Pinpoint the cell where the given text exists, returning its (X, Y) midpoint coordinate. 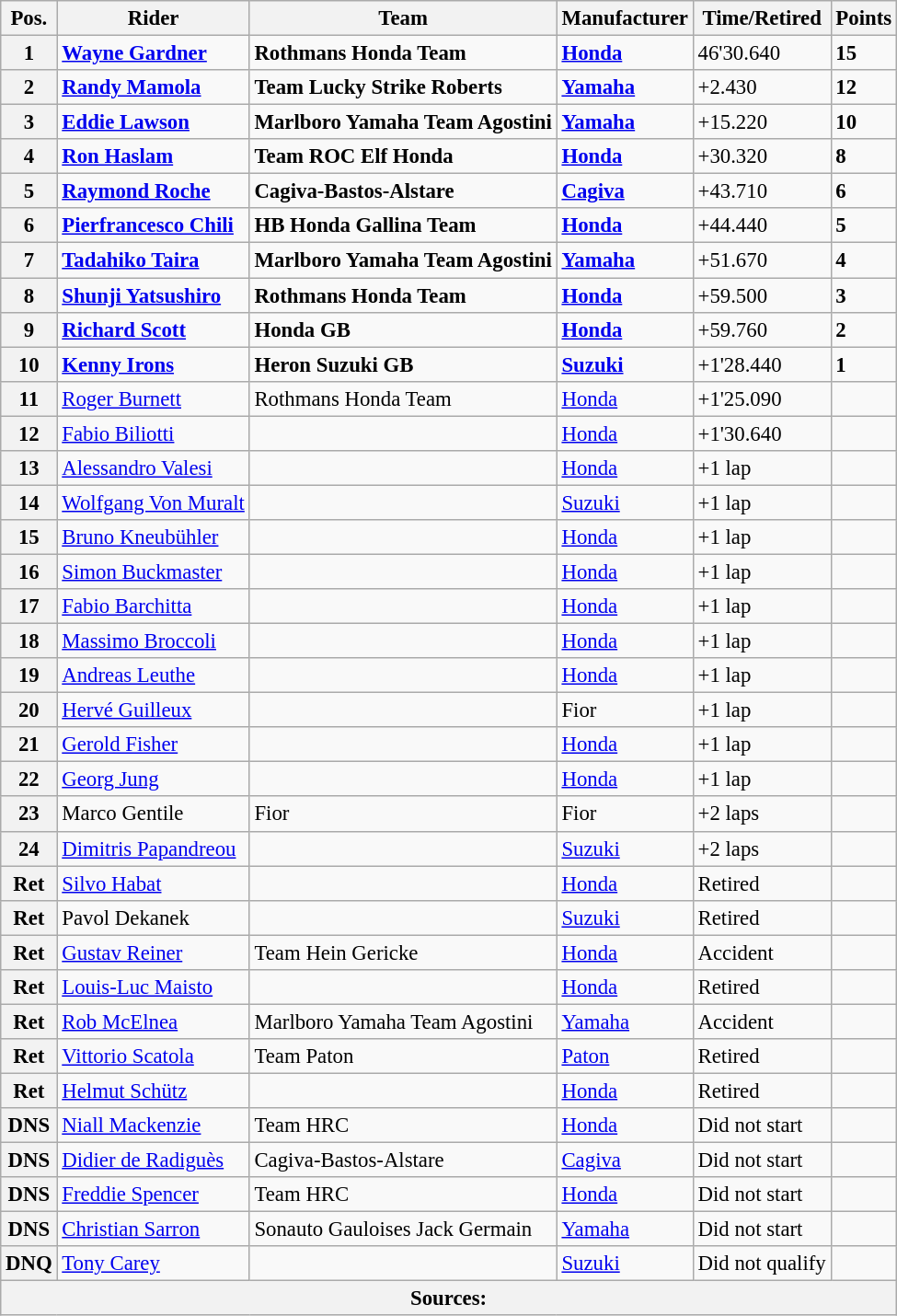
Alessandro Valesi (153, 468)
Kenny Irons (153, 364)
Fabio Barchitta (153, 606)
14 (29, 502)
Wolfgang Von Muralt (153, 502)
Did not qualify (762, 1264)
20 (29, 710)
+59.500 (762, 295)
Didier de Radiguès (153, 1160)
+43.710 (762, 191)
Vittorio Scatola (153, 1056)
19 (29, 675)
Hervé Guilleux (153, 710)
Richard Scott (153, 329)
11 (29, 398)
Rob McElnea (153, 1022)
Team ROC Elf Honda (403, 156)
24 (29, 848)
Georg Jung (153, 779)
9 (29, 329)
Tony Carey (153, 1264)
18 (29, 641)
Silvo Habat (153, 883)
+1'28.440 (762, 364)
13 (29, 468)
16 (29, 571)
+59.760 (762, 329)
Eddie Lawson (153, 122)
Gustav Reiner (153, 952)
Time/Retired (762, 18)
Massimo Broccoli (153, 641)
Pavol Dekanek (153, 918)
Team Paton (403, 1056)
Raymond Roche (153, 191)
Christian Sarron (153, 1229)
Simon Buckmaster (153, 571)
Pierfrancesco Chili (153, 225)
17 (29, 606)
+2.430 (762, 87)
Wayne Gardner (153, 53)
Team (403, 18)
Team Lucky Strike Roberts (403, 87)
Sources: (449, 1299)
Sonauto Gauloises Jack Germain (403, 1229)
Bruno Kneubühler (153, 537)
Shunji Yatsushiro (153, 295)
Helmut Schütz (153, 1091)
46'30.640 (762, 53)
Team Hein Gericke (403, 952)
Roger Burnett (153, 398)
+44.440 (762, 225)
+30.320 (762, 156)
23 (29, 814)
Fabio Biliotti (153, 433)
7 (29, 260)
Pos. (29, 18)
Andreas Leuthe (153, 675)
Paton (625, 1056)
Ron Haslam (153, 156)
DNQ (29, 1264)
Gerold Fisher (153, 745)
HB Honda Gallina Team (403, 225)
Points (863, 18)
+1'25.090 (762, 398)
Honda GB (403, 329)
+1'30.640 (762, 433)
Heron Suzuki GB (403, 364)
+51.670 (762, 260)
Manufacturer (625, 18)
Tadahiko Taira (153, 260)
Rider (153, 18)
Louis-Luc Maisto (153, 987)
Dimitris Papandreou (153, 848)
Freddie Spencer (153, 1195)
Marco Gentile (153, 814)
Randy Mamola (153, 87)
Niall Mackenzie (153, 1126)
21 (29, 745)
22 (29, 779)
+15.220 (762, 122)
